Capture the cell that displays the provided text and extract its [X, Y] central coordinate. 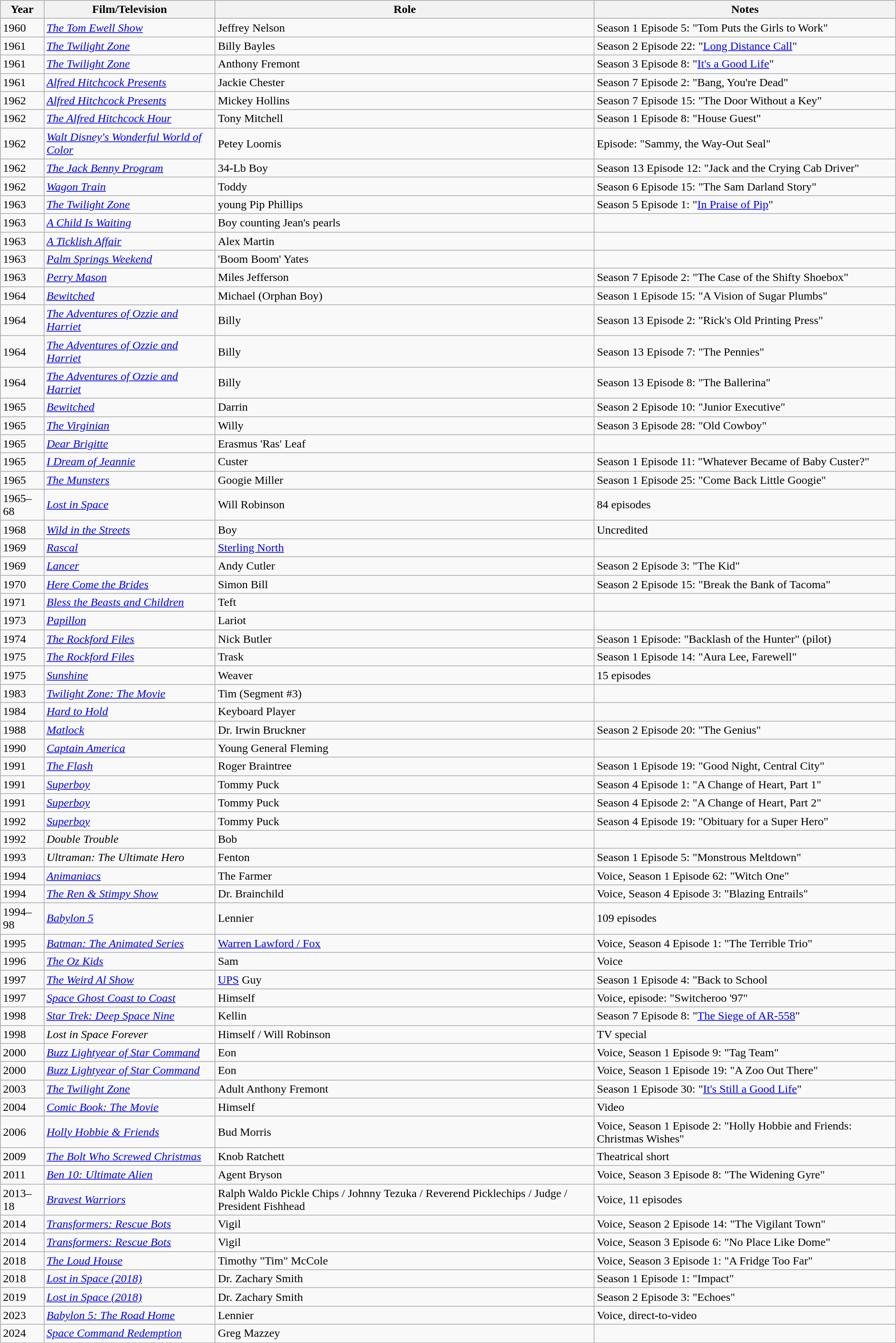
Sam [405, 962]
34-Lb Boy [405, 168]
Ultraman: The Ultimate Hero [130, 857]
Season 1 Episode 15: "A Vision of Sugar Plumbs" [745, 296]
Sterling North [405, 548]
Season 13 Episode 2: "Rick's Old Printing Press" [745, 321]
The Tom Ewell Show [130, 28]
Season 13 Episode 7: "The Pennies" [745, 351]
Season 1 Episode 25: "Come Back Little Googie" [745, 480]
The Bolt Who Screwed Christmas [130, 1156]
Kellin [405, 1016]
Season 1 Episode 8: "House Guest" [745, 119]
Season 5 Episode 1: "In Praise of Pip" [745, 204]
The Oz Kids [130, 962]
1971 [22, 603]
Double Trouble [130, 839]
Mickey Hollins [405, 101]
Season 4 Episode 2: "A Change of Heart, Part 2" [745, 803]
2024 [22, 1333]
Miles Jefferson [405, 278]
Adult Anthony Fremont [405, 1089]
Boy [405, 529]
1984 [22, 712]
Billy Bayles [405, 46]
Season 2 Episode 3: "Echoes" [745, 1297]
Batman: The Animated Series [130, 943]
Wagon Train [130, 186]
Season 2 Episode 3: "The Kid" [745, 566]
Voice, Season 3 Episode 6: "No Place Like Dome" [745, 1242]
Voice, Season 4 Episode 3: "Blazing Entrails" [745, 894]
Will Robinson [405, 504]
Voice, direct-to-video [745, 1315]
Season 1 Episode 1: "Impact" [745, 1279]
Season 4 Episode 19: "Obituary for a Super Hero" [745, 821]
Voice, Season 1 Episode 2: "Holly Hobbie and Friends: Christmas Wishes" [745, 1131]
The Ren & Stimpy Show [130, 894]
Season 3 Episode 28: "Old Cowboy" [745, 425]
Voice, Season 3 Episode 8: "The Widening Gyre" [745, 1175]
Season 7 Episode 15: "The Door Without a Key" [745, 101]
Teft [405, 603]
I Dream of Jeannie [130, 462]
Season 1 Episode 14: "Aura Lee, Farewell" [745, 657]
1993 [22, 857]
UPS Guy [405, 980]
A Ticklish Affair [130, 241]
Keyboard Player [405, 712]
Dr. Brainchild [405, 894]
Season 1 Episode 30: "It's Still a Good Life" [745, 1089]
Role [405, 10]
Season 2 Episode 22: "Long Distance Call" [745, 46]
Here Come the Brides [130, 584]
Babylon 5 [130, 919]
Timothy "Tim" McCole [405, 1261]
Himself / Will Robinson [405, 1034]
Michael (Orphan Boy) [405, 296]
Agent Bryson [405, 1175]
young Pip Phillips [405, 204]
Rascal [130, 548]
Comic Book: The Movie [130, 1107]
Lariot [405, 621]
Matlock [130, 730]
Jeffrey Nelson [405, 28]
Nick Butler [405, 639]
1974 [22, 639]
Custer [405, 462]
Lost in Space Forever [130, 1034]
Ralph Waldo Pickle Chips / Johnny Tezuka / Reverend Picklechips / Judge / President Fishhead [405, 1199]
1973 [22, 621]
Bravest Warriors [130, 1199]
Animaniacs [130, 875]
2019 [22, 1297]
The Weird Al Show [130, 980]
1968 [22, 529]
Notes [745, 10]
The Alfred Hitchcock Hour [130, 119]
Season 6 Episode 15: "The Sam Darland Story" [745, 186]
Season 13 Episode 12: "Jack and the Crying Cab Driver" [745, 168]
The Farmer [405, 875]
Darrin [405, 407]
Voice, Season 1 Episode 9: "Tag Team" [745, 1052]
Bud Morris [405, 1131]
Star Trek: Deep Space Nine [130, 1016]
The Flash [130, 766]
84 episodes [745, 504]
Warren Lawford / Fox [405, 943]
Captain America [130, 748]
The Jack Benny Program [130, 168]
1970 [22, 584]
Uncredited [745, 529]
Season 1 Episode 5: "Tom Puts the Girls to Work" [745, 28]
Video [745, 1107]
Wild in the Streets [130, 529]
2009 [22, 1156]
Season 3 Episode 8: "It's a Good Life" [745, 64]
Alex Martin [405, 241]
1996 [22, 962]
Sunshine [130, 675]
15 episodes [745, 675]
Episode: "Sammy, the Way-Out Seal" [745, 144]
Voice [745, 962]
Lost in Space [130, 504]
The Virginian [130, 425]
Season 2 Episode 10: "Junior Executive" [745, 407]
Weaver [405, 675]
Voice, Season 2 Episode 14: "The Vigilant Town" [745, 1224]
Season 1 Episode 11: "Whatever Became of Baby Custer?" [745, 462]
Bless the Beasts and Children [130, 603]
Voice, Season 3 Episode 1: "A Fridge Too Far" [745, 1261]
Season 1 Episode 19: "Good Night, Central City" [745, 766]
Season 1 Episode 5: "Monstrous Meltdown" [745, 857]
TV special [745, 1034]
Film/Television [130, 10]
2013–18 [22, 1199]
Season 13 Episode 8: "The Ballerina" [745, 383]
Voice, Season 1 Episode 19: "A Zoo Out There" [745, 1071]
Season 4 Episode 1: "A Change of Heart, Part 1" [745, 784]
The Munsters [130, 480]
Tony Mitchell [405, 119]
Babylon 5: The Road Home [130, 1315]
Voice, Season 4 Episode 1: "The Terrible Trio" [745, 943]
Dr. Irwin Bruckner [405, 730]
Season 1 Episode 4: "Back to School [745, 980]
Year [22, 10]
Knob Ratchett [405, 1156]
Space Command Redemption [130, 1333]
Twilight Zone: The Movie [130, 694]
2004 [22, 1107]
1994–98 [22, 919]
Erasmus 'Ras' Leaf [405, 444]
Jackie Chester [405, 82]
Willy [405, 425]
Hard to Hold [130, 712]
Voice, 11 episodes [745, 1199]
1988 [22, 730]
Roger Braintree [405, 766]
Googie Miller [405, 480]
Petey Loomis [405, 144]
Tim (Segment #3) [405, 694]
Lancer [130, 566]
Anthony Fremont [405, 64]
Bob [405, 839]
1960 [22, 28]
Season 7 Episode 2: "Bang, You're Dead" [745, 82]
Toddy [405, 186]
The Loud House [130, 1261]
Papillon [130, 621]
1983 [22, 694]
Season 2 Episode 20: "The Genius" [745, 730]
Season 7 Episode 8: "The Siege of AR-558" [745, 1016]
A Child Is Waiting [130, 223]
Space Ghost Coast to Coast [130, 998]
2003 [22, 1089]
Ben 10: Ultimate Alien [130, 1175]
2011 [22, 1175]
Holly Hobbie & Friends [130, 1131]
1990 [22, 748]
Trask [405, 657]
Greg Mazzey [405, 1333]
Season 1 Episode: "Backlash of the Hunter" (pilot) [745, 639]
1965–68 [22, 504]
Simon Bill [405, 584]
Palm Springs Weekend [130, 259]
Voice, episode: "Switcheroo '97" [745, 998]
Walt Disney's Wonderful World of Color [130, 144]
Perry Mason [130, 278]
Season 2 Episode 15: "Break the Bank of Tacoma" [745, 584]
1995 [22, 943]
109 episodes [745, 919]
Theatrical short [745, 1156]
2023 [22, 1315]
Andy Cutler [405, 566]
'Boom Boom' Yates [405, 259]
Dear Brigitte [130, 444]
2006 [22, 1131]
Young General Fleming [405, 748]
Voice, Season 1 Episode 62: "Witch One" [745, 875]
Boy counting Jean's pearls [405, 223]
Fenton [405, 857]
Season 7 Episode 2: "The Case of the Shifty Shoebox" [745, 278]
